Return the (x, y) coordinate for the center point of the cell that contains the specified text.  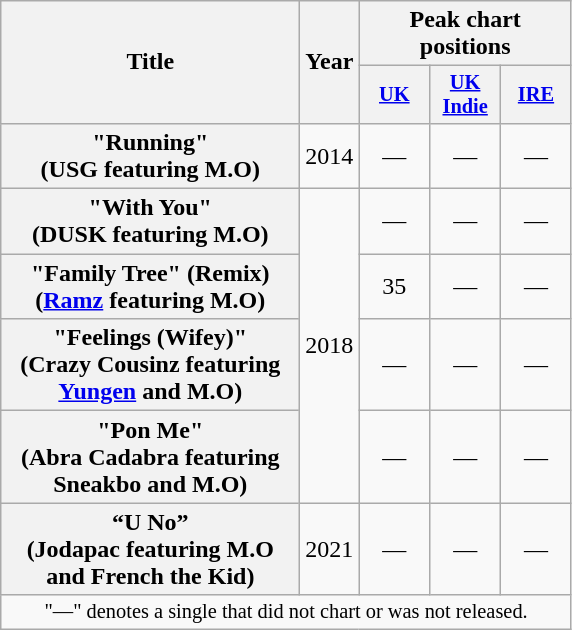
2014 (330, 156)
"Running"(USG featuring M.O) (150, 156)
"—" denotes a single that did not chart or was not released. (286, 612)
35 (394, 286)
UK (394, 95)
IRE (536, 95)
2018 (330, 346)
UKIndie (466, 95)
"With You"(DUSK featuring M.O) (150, 222)
2021 (330, 549)
Peak chart positions (466, 34)
"Feelings (Wifey)"(Crazy Cousinz featuring Yungen and M.O) (150, 365)
Title (150, 62)
Year (330, 62)
"Family Tree" (Remix) (Ramz featuring M.O) (150, 286)
“U No”(Jodapac featuring M.O and French the Kid) (150, 549)
"Pon Me"(Abra Cadabra featuring Sneakbo and M.O) (150, 457)
